For the text-containing cell, return its midpoint in [X, Y] coordinate format. 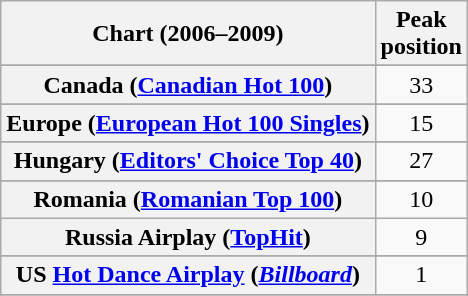
US Hot Dance Airplay (Billboard) [188, 275]
Canada (Canadian Hot 100) [188, 85]
9 [421, 237]
15 [421, 123]
Russia Airplay (TopHit) [188, 237]
33 [421, 85]
Romania (Romanian Top 100) [188, 199]
Peakposition [421, 34]
1 [421, 275]
Chart (2006–2009) [188, 34]
27 [421, 161]
Hungary (Editors' Choice Top 40) [188, 161]
10 [421, 199]
Europe (European Hot 100 Singles) [188, 123]
